Capture the cell that displays the provided text and extract its (x, y) central coordinate. 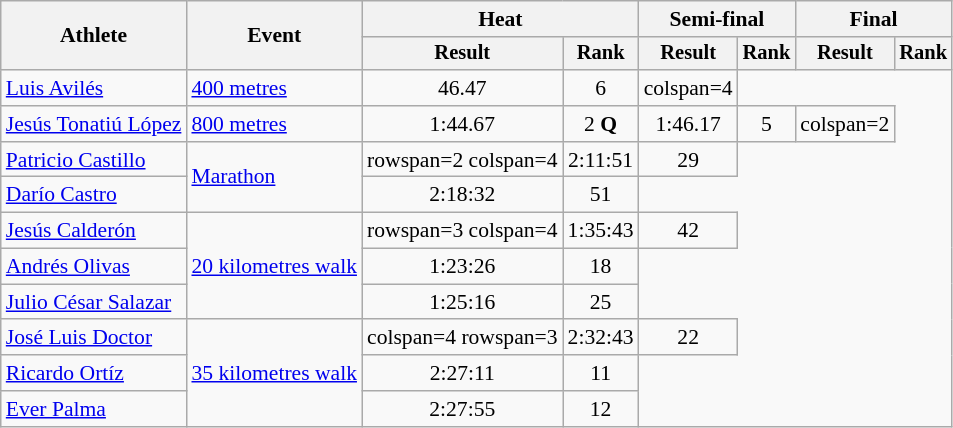
Jesús Calderón (94, 231)
2:18:32 (462, 195)
Semi-final (718, 19)
20 kilometres walk (274, 266)
Heat (500, 19)
2:27:11 (462, 373)
51 (601, 195)
35 kilometres walk (274, 374)
1:25:16 (462, 302)
Marathon (274, 178)
Luis Avilés (94, 88)
29 (688, 160)
Julio César Salazar (94, 302)
2 Q (601, 124)
22 (688, 338)
400 metres (274, 88)
Event (274, 36)
42 (688, 231)
Ricardo Ortíz (94, 373)
Patricio Castillo (94, 160)
1:35:43 (601, 231)
18 (601, 267)
rowspan=3 colspan=4 (462, 231)
46.47 (462, 88)
Jesús Tonatiú López (94, 124)
1:23:26 (462, 267)
Ever Palma (94, 409)
Andrés Olivas (94, 267)
5 (767, 124)
800 metres (274, 124)
25 (601, 302)
2:11:51 (601, 160)
11 (601, 373)
2:32:43 (601, 338)
José Luis Doctor (94, 338)
colspan=2 (844, 124)
6 (601, 88)
colspan=4 (688, 88)
Darío Castro (94, 195)
12 (601, 409)
Final (874, 19)
1:44.67 (462, 124)
2:27:55 (462, 409)
colspan=4 rowspan=3 (462, 338)
rowspan=2 colspan=4 (462, 160)
1:46.17 (688, 124)
Athlete (94, 36)
